Extract the (x, y) coordinate from the center of the cell holding the provided text.  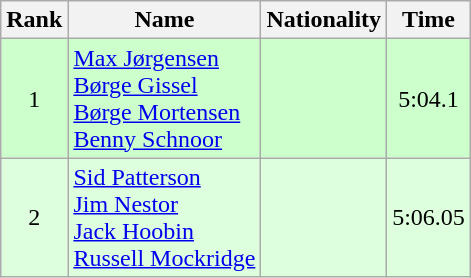
Rank (34, 20)
5:04.1 (429, 98)
Max JørgensenBørge GisselBørge MortensenBenny Schnoor (164, 98)
1 (34, 98)
Time (429, 20)
Nationality (324, 20)
Name (164, 20)
5:06.05 (429, 218)
Sid PattersonJim NestorJack HoobinRussell Mockridge (164, 218)
2 (34, 218)
